Provide the [x, y] coordinate of the cell's center where the given text is located.  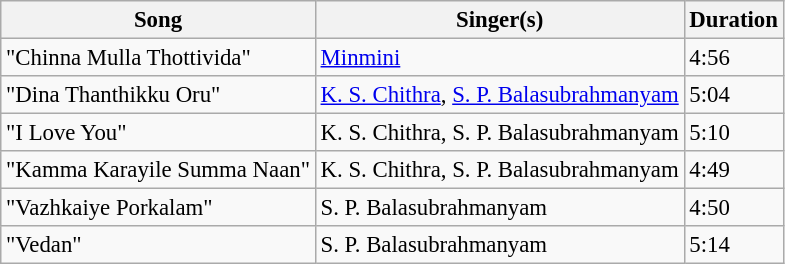
4:49 [734, 170]
5:14 [734, 245]
4:50 [734, 208]
"I Love You" [158, 133]
Song [158, 20]
Singer(s) [500, 20]
Duration [734, 20]
"Vazhkaiye Porkalam" [158, 208]
"Chinna Mulla Thottivida" [158, 58]
5:04 [734, 95]
Minmini [500, 58]
"Kamma Karayile Summa Naan" [158, 170]
4:56 [734, 58]
"Dina Thanthikku Oru" [158, 95]
5:10 [734, 133]
"Vedan" [158, 245]
